Find where the given text appears and provide that cell's center as [X, Y] coordinate. 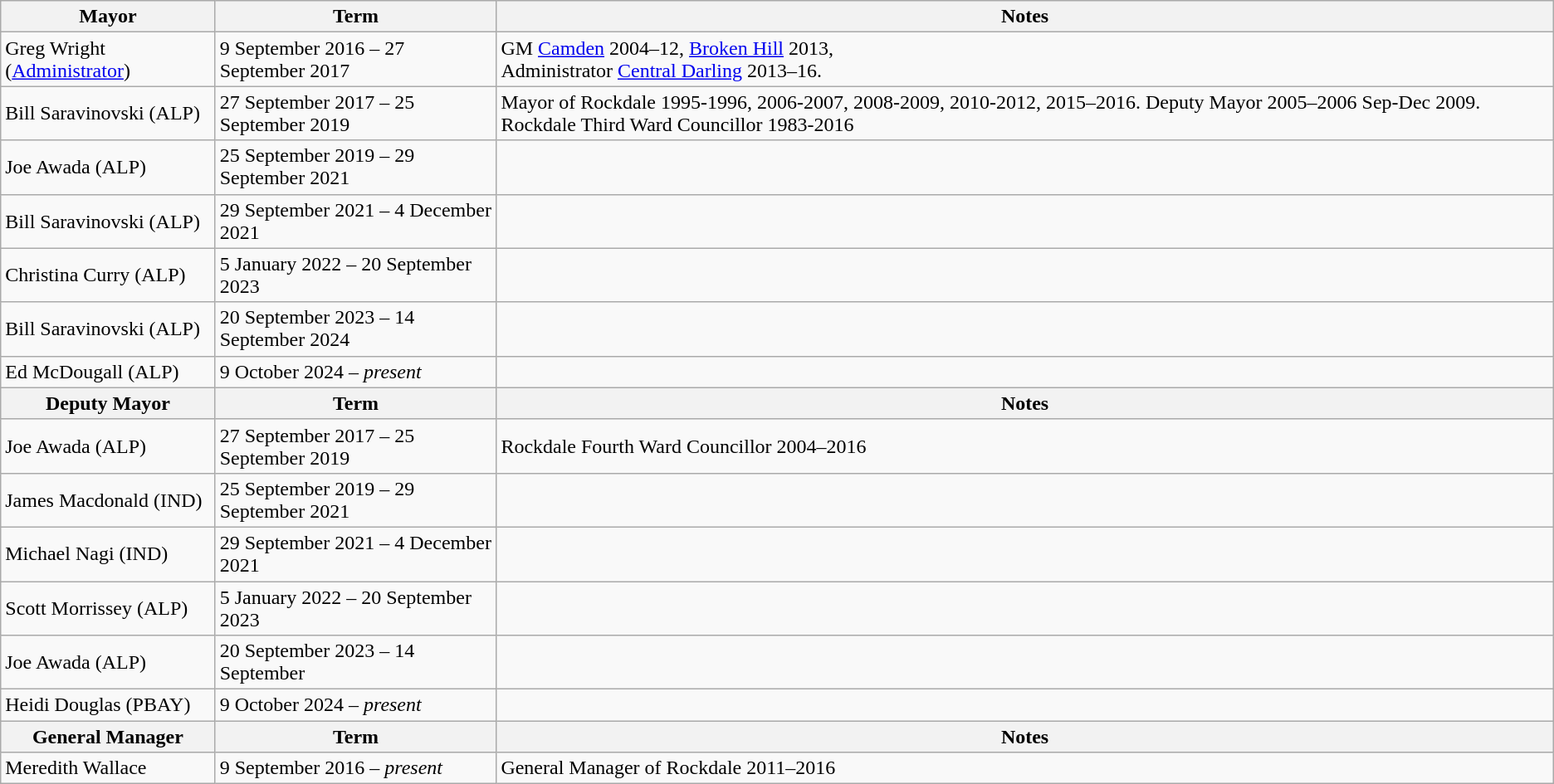
9 September 2016 – present [355, 768]
Ed McDougall (ALP) [108, 372]
GM Camden 2004–12, Broken Hill 2013,Administrator Central Darling 2013–16. [1024, 60]
Michael Nagi (IND) [108, 554]
Greg Wright (Administrator) [108, 60]
James Macdonald (IND) [108, 499]
Rockdale Fourth Ward Councillor 2004–2016 [1024, 446]
9 September 2016 – 27 September 2017 [355, 60]
Mayor [108, 17]
20 September 2023 – 14 September 2024 [355, 329]
Heidi Douglas (PBAY) [108, 705]
Christina Curry (ALP) [108, 275]
Meredith Wallace [108, 768]
20 September 2023 – 14 September [355, 662]
Scott Morrissey (ALP) [108, 607]
General Manager [108, 737]
Deputy Mayor [108, 403]
General Manager of Rockdale 2011–2016 [1024, 768]
